From the cell containing the given text, extract its center point as (x, y) coordinate. 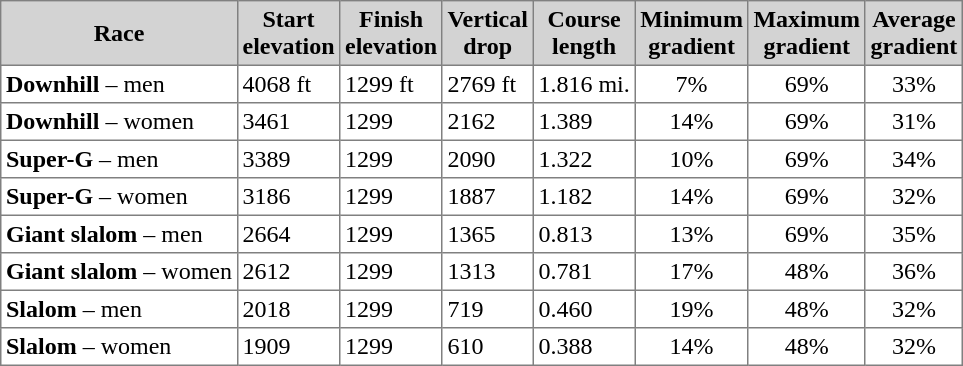
Downhill – women (120, 122)
Startelevation (288, 33)
Super-G – men (120, 159)
1.389 (584, 122)
Giant slalom – men (120, 234)
2612 (288, 272)
36% (914, 272)
1313 (488, 272)
Giant slalom – women (120, 272)
Minimumgradient (692, 33)
0.460 (584, 309)
1.816 mi. (584, 84)
3461 (288, 122)
Super-G – women (120, 197)
719 (488, 309)
2018 (288, 309)
1909 (288, 347)
Slalom – men (120, 309)
17% (692, 272)
2162 (488, 122)
2664 (288, 234)
Averagegradient (914, 33)
1.182 (584, 197)
19% (692, 309)
Downhill – men (120, 84)
0.813 (584, 234)
35% (914, 234)
2769 ft (488, 84)
Verticaldrop (488, 33)
Finishelevation (391, 33)
31% (914, 122)
3389 (288, 159)
7% (692, 84)
34% (914, 159)
2090 (488, 159)
0.781 (584, 272)
Slalom – women (120, 347)
13% (692, 234)
4068 ft (288, 84)
Courselength (584, 33)
3186 (288, 197)
0.388 (584, 347)
1.322 (584, 159)
1887 (488, 197)
1365 (488, 234)
Maximumgradient (806, 33)
Race (120, 33)
610 (488, 347)
33% (914, 84)
10% (692, 159)
1299 ft (391, 84)
